Detect which cell encompasses the target text, then output its (X, Y) center coordinate. 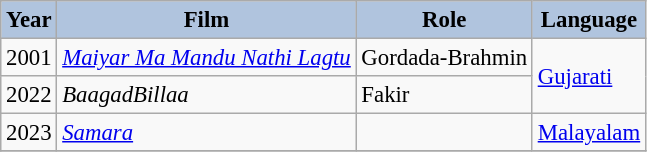
Malayalam (588, 133)
Maiyar Ma Mandu Nathi Lagtu (206, 58)
Film (206, 20)
2022 (29, 95)
Gordada-Brahmin (444, 58)
Samara (206, 133)
2023 (29, 133)
Role (444, 20)
Language (588, 20)
2001 (29, 58)
Year (29, 20)
BaagadBillaa (206, 95)
Fakir (444, 95)
Gujarati (588, 76)
